Scan for the cell matching the given text and deliver its (X, Y) coordinate at center. 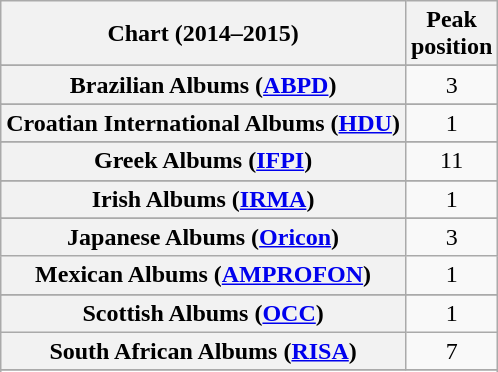
Chart (2014–2015) (204, 34)
Irish Albums (IRMA) (204, 199)
7 (451, 351)
Brazilian Albums (ABPD) (204, 85)
Japanese Albums (Oricon) (204, 237)
Mexican Albums (AMPROFON) (204, 275)
Peakposition (451, 34)
Greek Albums (IFPI) (204, 161)
South African Albums (RISA) (204, 351)
Croatian International Albums (HDU) (204, 123)
Scottish Albums (OCC) (204, 313)
11 (451, 161)
